Find where the given text appears and provide that cell's center as (x, y) coordinate. 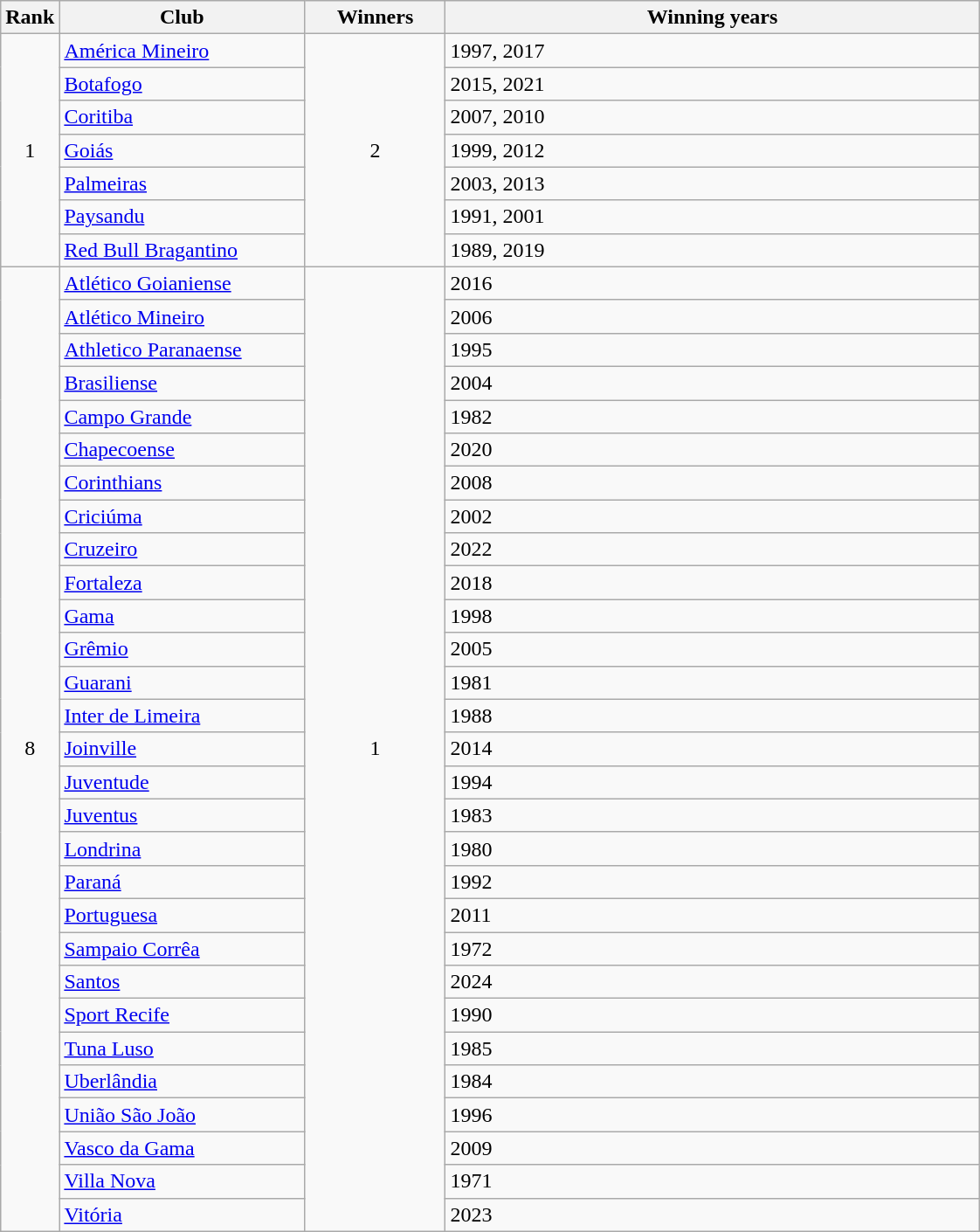
1992 (713, 882)
Chapecoense (182, 450)
1995 (713, 350)
1997, 2017 (713, 51)
Santos (182, 982)
2009 (713, 1148)
Juventude (182, 782)
Guarani (182, 682)
2004 (713, 383)
União São João (182, 1115)
2006 (713, 316)
1988 (713, 716)
2015, 2021 (713, 84)
Fortaleza (182, 583)
2008 (713, 483)
Goiás (182, 150)
Cruzeiro (182, 550)
1989, 2019 (713, 250)
Tuna Luso (182, 1049)
2 (376, 150)
Brasiliense (182, 383)
Inter de Limeira (182, 716)
Joinville (182, 749)
1983 (713, 815)
1998 (713, 616)
2020 (713, 450)
Vitória (182, 1215)
Atlético Mineiro (182, 316)
2018 (713, 583)
Londrina (182, 848)
2007, 2010 (713, 117)
Uberlândia (182, 1082)
2023 (713, 1215)
2003, 2013 (713, 183)
Sport Recife (182, 1015)
1990 (713, 1015)
1999, 2012 (713, 150)
Winners (376, 17)
Red Bull Bragantino (182, 250)
1972 (713, 948)
2024 (713, 982)
Paysandu (182, 217)
Palmeiras (182, 183)
Athletico Paranaense (182, 350)
1985 (713, 1049)
Criciúma (182, 516)
Botafogo (182, 84)
1980 (713, 848)
Juventus (182, 815)
1991, 2001 (713, 217)
2016 (713, 283)
Rank (30, 17)
Villa Nova (182, 1181)
1981 (713, 682)
2005 (713, 649)
Grêmio (182, 649)
Paraná (182, 882)
Coritiba (182, 117)
1984 (713, 1082)
Corinthians (182, 483)
2011 (713, 915)
2002 (713, 516)
Atlético Goianiense (182, 283)
Club (182, 17)
Vasco da Gama (182, 1148)
Campo Grande (182, 417)
1994 (713, 782)
1982 (713, 417)
Gama (182, 616)
1996 (713, 1115)
Sampaio Corrêa (182, 948)
Portuguesa (182, 915)
Winning years (713, 17)
2022 (713, 550)
8 (30, 749)
1971 (713, 1181)
2014 (713, 749)
América Mineiro (182, 51)
